From the cell containing the given text, extract its center point as [X, Y] coordinate. 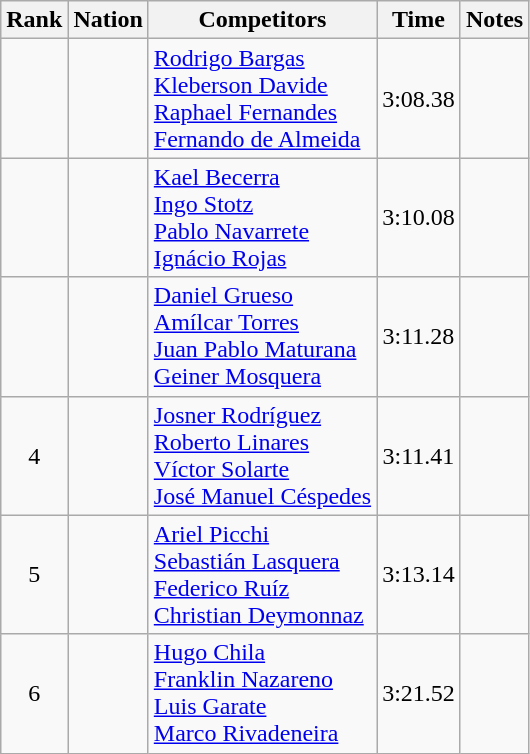
Notes [494, 20]
Rank [34, 20]
Time [419, 20]
3:13.14 [419, 574]
3:11.28 [419, 336]
3:08.38 [419, 98]
Ariel PicchiSebastián LasqueraFederico RuízChristian Deymonnaz [262, 574]
6 [34, 694]
4 [34, 456]
Rodrigo BargasKleberson DavideRaphael FernandesFernando de Almeida [262, 98]
Competitors [262, 20]
5 [34, 574]
3:21.52 [419, 694]
Hugo ChilaFranklin NazarenoLuis GarateMarco Rivadeneira [262, 694]
3:11.41 [419, 456]
Nation [108, 20]
3:10.08 [419, 218]
Josner RodríguezRoberto LinaresVíctor SolarteJosé Manuel Céspedes [262, 456]
Daniel GruesoAmílcar TorresJuan Pablo MaturanaGeiner Mosquera [262, 336]
Kael BecerraIngo StotzPablo NavarreteIgnácio Rojas [262, 218]
